Search for the cell housing the specified text and yield its [X, Y] center coordinate. 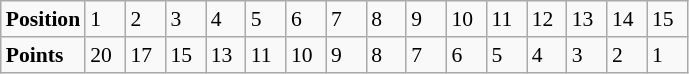
17 [145, 55]
14 [627, 19]
12 [547, 19]
Position [43, 19]
Points [43, 55]
20 [105, 55]
